From the cell containing the given text, extract its center point as [x, y] coordinate. 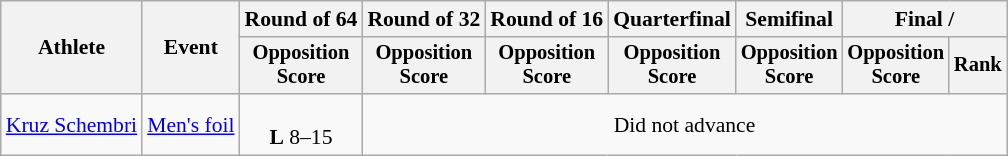
Rank [978, 66]
L 8–15 [302, 124]
Did not advance [684, 124]
Final / [924, 19]
Semifinal [790, 19]
Event [190, 48]
Round of 32 [424, 19]
Round of 16 [546, 19]
Men's foil [190, 124]
Kruz Schembri [72, 124]
Round of 64 [302, 19]
Athlete [72, 48]
Quarterfinal [672, 19]
